Determine the [x, y] coordinate at the center of the cell enclosing the given text.  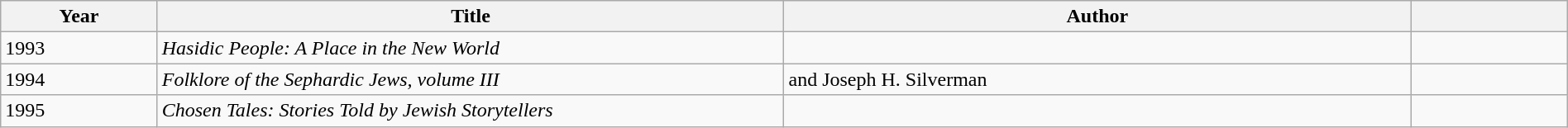
Hasidic People: A Place in the New World [471, 48]
Title [471, 17]
Folklore of the Sephardic Jews, volume III [471, 79]
1993 [79, 48]
1994 [79, 79]
Chosen Tales: Stories Told by Jewish Storytellers [471, 111]
1995 [79, 111]
Author [1097, 17]
Year [79, 17]
and Joseph H. Silverman [1097, 79]
